Extract the (x, y) coordinate from the center of the cell holding the provided text.  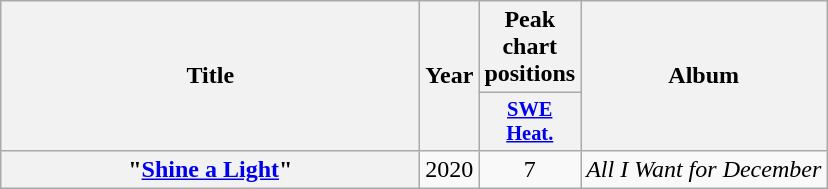
All I Want for December (704, 169)
Peak chart positions (530, 47)
SWEHeat. (530, 122)
Title (210, 76)
Year (450, 76)
"Shine a Light" (210, 169)
7 (530, 169)
2020 (450, 169)
Album (704, 76)
